Search for the cell housing the specified text and yield its [x, y] center coordinate. 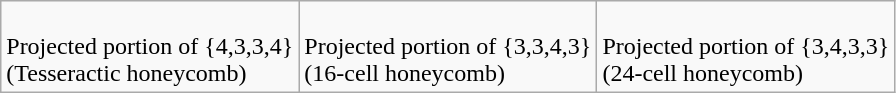
Projected portion of {3,3,4,3}(16-cell honeycomb) [448, 47]
Projected portion of {3,4,3,3}(24-cell honeycomb) [746, 47]
Projected portion of {4,3,3,4}(Tesseractic honeycomb) [150, 47]
